Identify which cell holds the provided text, then report its [X, Y] central coordinate. 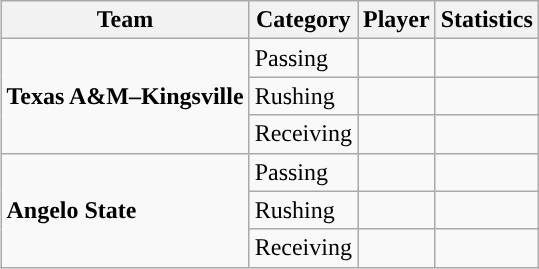
Texas A&M–Kingsville [125, 96]
Team [125, 20]
Player [397, 20]
Statistics [486, 20]
Angelo State [125, 210]
Category [303, 20]
